Determine the (x, y) coordinate at the center of the cell enclosing the given text.  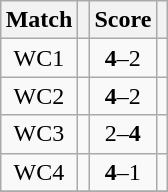
4–1 (123, 172)
Match (39, 20)
Score (123, 20)
WC3 (39, 134)
2–4 (123, 134)
WC2 (39, 96)
WC1 (39, 58)
WC4 (39, 172)
